Locate the cell with the specified text and output its (X, Y) center coordinate. 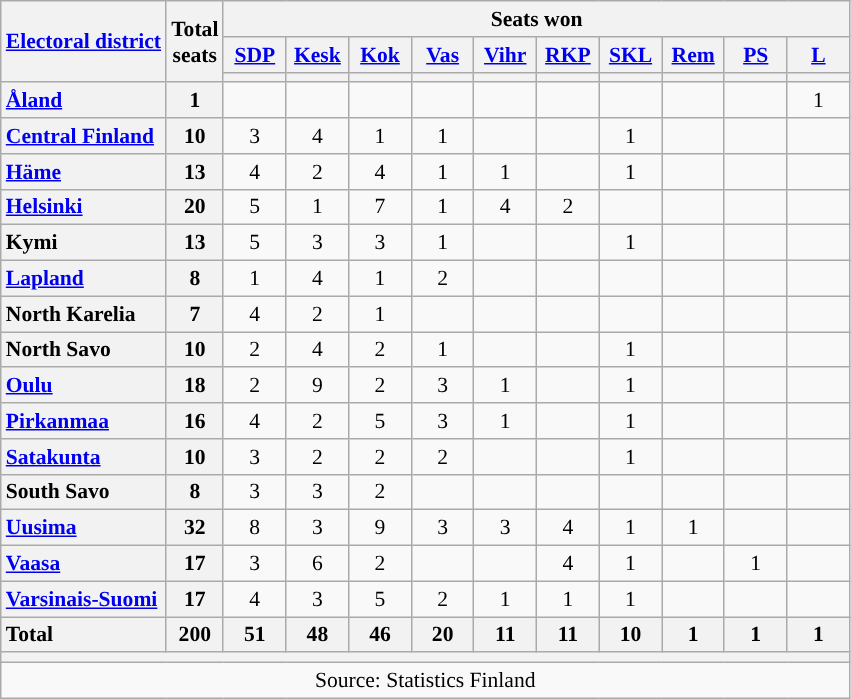
6 (318, 564)
SKL (630, 55)
51 (254, 635)
North Savo (84, 350)
Central Finland (84, 136)
Kok (380, 55)
Vihr (506, 55)
46 (380, 635)
48 (318, 635)
Pirkanmaa (84, 421)
Seats won (536, 19)
200 (194, 635)
Satakunta (84, 457)
South Savo (84, 492)
L (818, 55)
PS (756, 55)
Kymi (84, 243)
18 (194, 386)
Uusima (84, 528)
Lapland (84, 279)
Electoral district (84, 42)
Total (84, 635)
RKP (568, 55)
Totalseats (194, 42)
Vaasa (84, 564)
Source: Statistics Finland (426, 681)
Kesk (318, 55)
SDP (254, 55)
Häme (84, 172)
Helsinki (84, 207)
Vas (442, 55)
32 (194, 528)
Rem (694, 55)
North Karelia (84, 314)
Åland (84, 101)
16 (194, 421)
Oulu (84, 386)
Varsinais-Suomi (84, 599)
